Locate the cell with the specified text and output its [x, y] center coordinate. 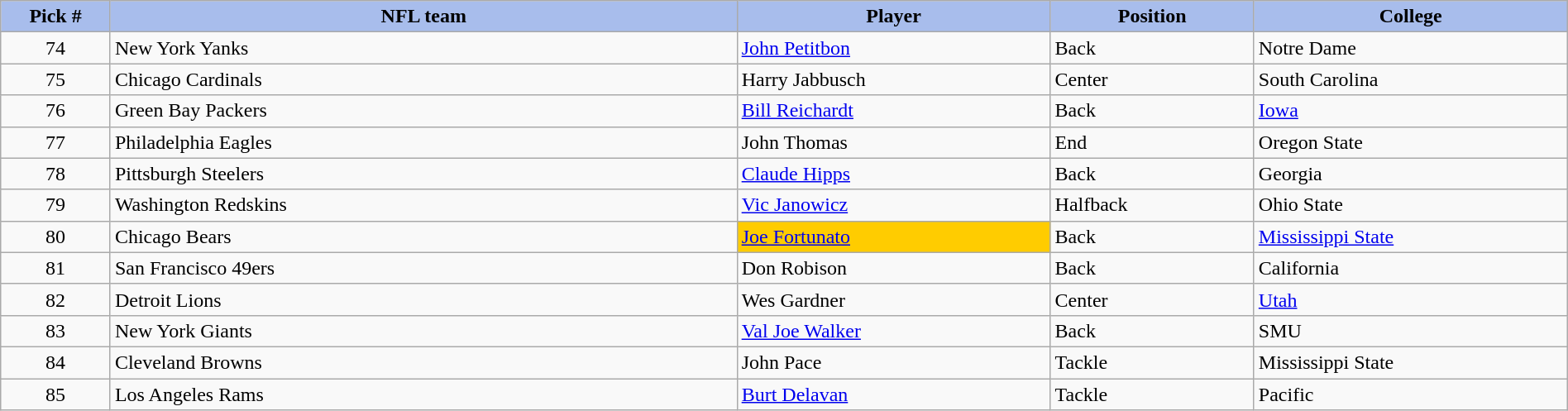
San Francisco 49ers [423, 268]
Chicago Cardinals [423, 79]
Don Robison [893, 268]
Iowa [1411, 111]
74 [56, 48]
81 [56, 268]
College [1411, 17]
Detroit Lions [423, 299]
NFL team [423, 17]
Cleveland Browns [423, 362]
77 [56, 142]
Notre Dame [1411, 48]
New York Yanks [423, 48]
California [1411, 268]
John Thomas [893, 142]
Utah [1411, 299]
85 [56, 394]
Los Angeles Rams [423, 394]
John Petitbon [893, 48]
84 [56, 362]
Halfback [1152, 205]
Pittsburgh Steelers [423, 174]
Pick # [56, 17]
75 [56, 79]
79 [56, 205]
Bill Reichardt [893, 111]
Green Bay Packers [423, 111]
Philadelphia Eagles [423, 142]
SMU [1411, 331]
78 [56, 174]
Wes Gardner [893, 299]
76 [56, 111]
South Carolina [1411, 79]
Val Joe Walker [893, 331]
End [1152, 142]
80 [56, 237]
Oregon State [1411, 142]
Vic Janowicz [893, 205]
Position [1152, 17]
Washington Redskins [423, 205]
Ohio State [1411, 205]
New York Giants [423, 331]
Burt Delavan [893, 394]
John Pace [893, 362]
Player [893, 17]
Claude Hipps [893, 174]
Joe Fortunato [893, 237]
83 [56, 331]
Harry Jabbusch [893, 79]
Georgia [1411, 174]
Pacific [1411, 394]
Chicago Bears [423, 237]
82 [56, 299]
